Detect which cell encompasses the target text, then output its (x, y) center coordinate. 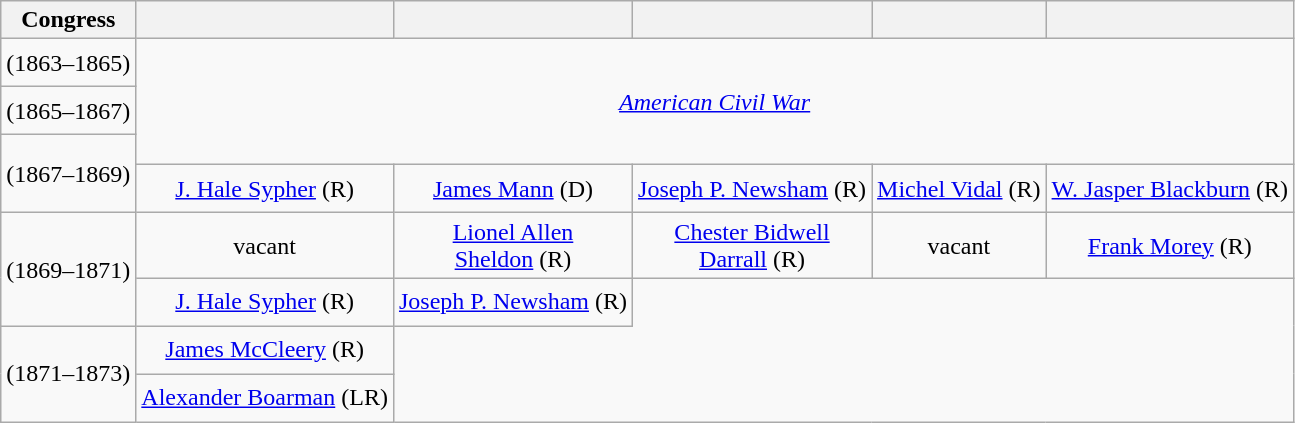
Alexander Boarman (LR) (265, 398)
Frank Morey (R) (1170, 246)
(1869–1871) (68, 270)
(1863–1865) (68, 63)
Lionel AllenSheldon (R) (512, 246)
Michel Vidal (R) (959, 189)
(1871–1873) (68, 374)
James Mann (D) (512, 189)
(1865–1867) (68, 111)
W. Jasper Blackburn (R) (1170, 189)
Congress (68, 20)
(1867–1869) (68, 174)
James McCleery (R) (265, 350)
Chester BidwellDarrall (R) (752, 246)
American Civil War (715, 102)
